Search for the cell housing the specified text and yield its (x, y) center coordinate. 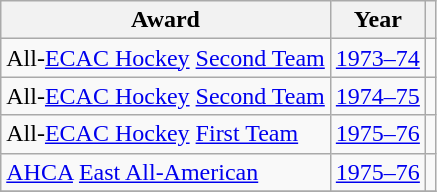
1974–75 (378, 96)
Year (378, 20)
Award (166, 20)
1973–74 (378, 58)
AHCA East All-American (166, 172)
All-ECAC Hockey First Team (166, 134)
